Extract the [X, Y] coordinate from the center of the cell holding the provided text.  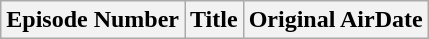
Episode Number [93, 20]
Title [214, 20]
Original AirDate [336, 20]
